Pinpoint the cell where the given text exists, returning its [x, y] midpoint coordinate. 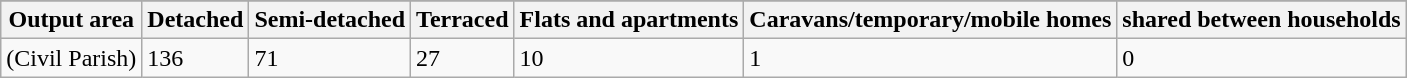
shared between households [1262, 20]
Semi-detached [330, 20]
Terraced [462, 20]
27 [462, 58]
Caravans/temporary/mobile homes [930, 20]
Output area [72, 20]
10 [629, 58]
71 [330, 58]
Flats and apartments [629, 20]
(Civil Parish) [72, 58]
136 [196, 58]
1 [930, 58]
Detached [196, 20]
0 [1262, 58]
